Return the [x, y] coordinate for the center point of the cell that contains the specified text.  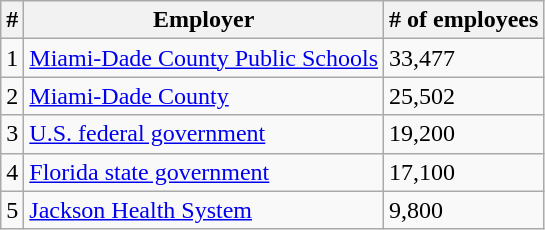
9,800 [464, 210]
3 [12, 134]
1 [12, 58]
Jackson Health System [204, 210]
U.S. federal government [204, 134]
Miami-Dade County Public Schools [204, 58]
5 [12, 210]
Miami-Dade County [204, 96]
17,100 [464, 172]
2 [12, 96]
25,502 [464, 96]
4 [12, 172]
# [12, 20]
Florida state government [204, 172]
19,200 [464, 134]
33,477 [464, 58]
# of employees [464, 20]
Employer [204, 20]
